Identify which cell holds the provided text, then report its (X, Y) central coordinate. 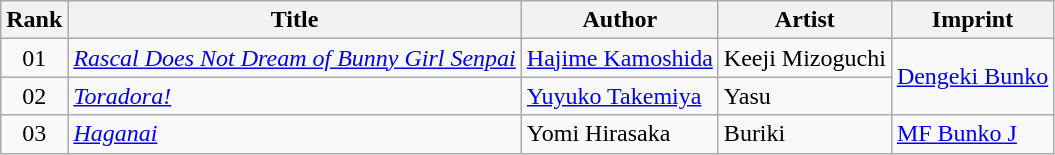
Hajime Kamoshida (620, 58)
Artist (804, 20)
03 (34, 134)
02 (34, 96)
Yomi Hirasaka (620, 134)
Keeji Mizoguchi (804, 58)
Title (294, 20)
MF Bunko J (972, 134)
Toradora! (294, 96)
Author (620, 20)
Dengeki Bunko (972, 77)
Yuyuko Takemiya (620, 96)
Rank (34, 20)
01 (34, 58)
Yasu (804, 96)
Buriki (804, 134)
Imprint (972, 20)
Haganai (294, 134)
Rascal Does Not Dream of Bunny Girl Senpai (294, 58)
